Return the (x, y) coordinate for the center point of the cell that contains the specified text.  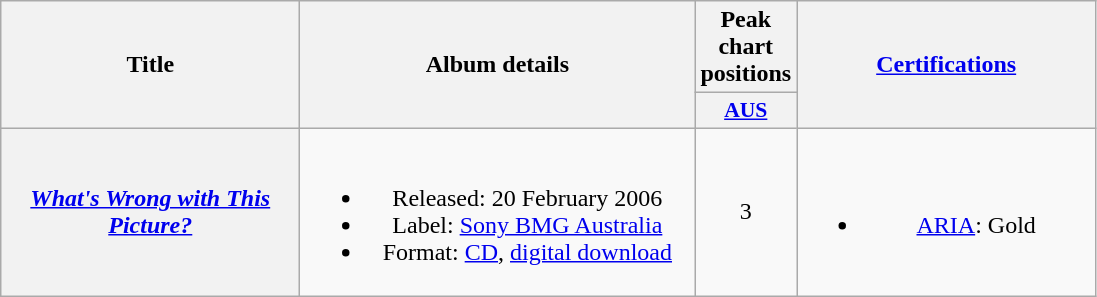
AUS (746, 111)
What's Wrong with This Picture? (150, 212)
Released: 20 February 2006Label: Sony BMG AustraliaFormat: CD, digital download (498, 212)
Title (150, 65)
ARIA: Gold (946, 212)
Peak chart positions (746, 47)
Album details (498, 65)
3 (746, 212)
Certifications (946, 65)
